Detect which cell encompasses the target text, then output its [X, Y] center coordinate. 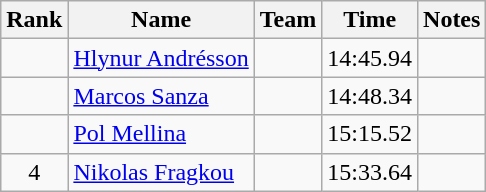
Team [288, 20]
15:15.52 [370, 134]
15:33.64 [370, 172]
Hlynur Andrésson [161, 58]
14:45.94 [370, 58]
Time [370, 20]
Pol Mellina [161, 134]
Notes [452, 20]
4 [34, 172]
14:48.34 [370, 96]
Nikolas Fragkou [161, 172]
Rank [34, 20]
Marcos Sanza [161, 96]
Name [161, 20]
